Locate the cell with the specified text and output its (X, Y) center coordinate. 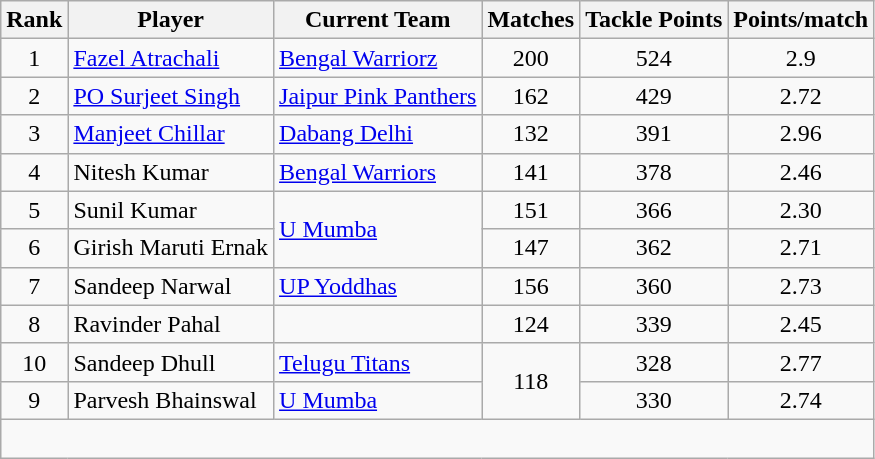
Sunil Kumar (171, 210)
2.9 (801, 58)
156 (531, 286)
366 (654, 210)
Sandeep Narwal (171, 286)
124 (531, 324)
10 (34, 362)
Current Team (378, 20)
Matches (531, 20)
328 (654, 362)
2.46 (801, 172)
Player (171, 20)
132 (531, 134)
2.73 (801, 286)
Tackle Points (654, 20)
6 (34, 248)
Jaipur Pink Panthers (378, 96)
Manjeet Chillar (171, 134)
7 (34, 286)
378 (654, 172)
1 (34, 58)
4 (34, 172)
2.45 (801, 324)
360 (654, 286)
2.77 (801, 362)
Bengal Warriors (378, 172)
118 (531, 381)
9 (34, 400)
Nitesh Kumar (171, 172)
339 (654, 324)
162 (531, 96)
Bengal Warriorz (378, 58)
524 (654, 58)
391 (654, 134)
330 (654, 400)
147 (531, 248)
2.71 (801, 248)
2.74 (801, 400)
Rank (34, 20)
PO Surjeet Singh (171, 96)
Fazel Atrachali (171, 58)
Sandeep Dhull (171, 362)
429 (654, 96)
5 (34, 210)
2.72 (801, 96)
362 (654, 248)
8 (34, 324)
Telugu Titans (378, 362)
2 (34, 96)
Girish Maruti Ernak (171, 248)
Points/match (801, 20)
Dabang Delhi (378, 134)
2.30 (801, 210)
Parvesh Bhainswal (171, 400)
200 (531, 58)
151 (531, 210)
Ravinder Pahal (171, 324)
UP Yoddhas (378, 286)
2.96 (801, 134)
3 (34, 134)
141 (531, 172)
